Identify which cell holds the provided text, then report its [x, y] central coordinate. 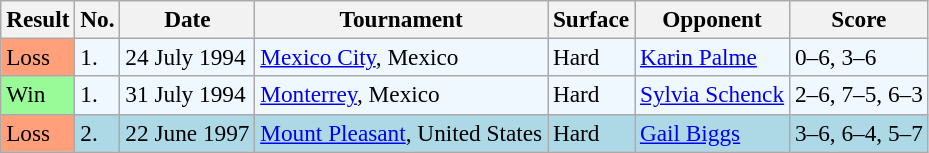
2. [98, 133]
Result [38, 19]
3–6, 6–4, 5–7 [858, 133]
Monterrey, Mexico [402, 95]
Date [188, 19]
Mexico City, Mexico [402, 57]
Score [858, 19]
Gail Biggs [712, 133]
31 July 1994 [188, 95]
Win [38, 95]
2–6, 7–5, 6–3 [858, 95]
24 July 1994 [188, 57]
Opponent [712, 19]
No. [98, 19]
Mount Pleasant, United States [402, 133]
Surface [592, 19]
22 June 1997 [188, 133]
Tournament [402, 19]
0–6, 3–6 [858, 57]
Sylvia Schenck [712, 95]
Karin Palme [712, 57]
